Search for the cell housing the specified text and yield its (X, Y) center coordinate. 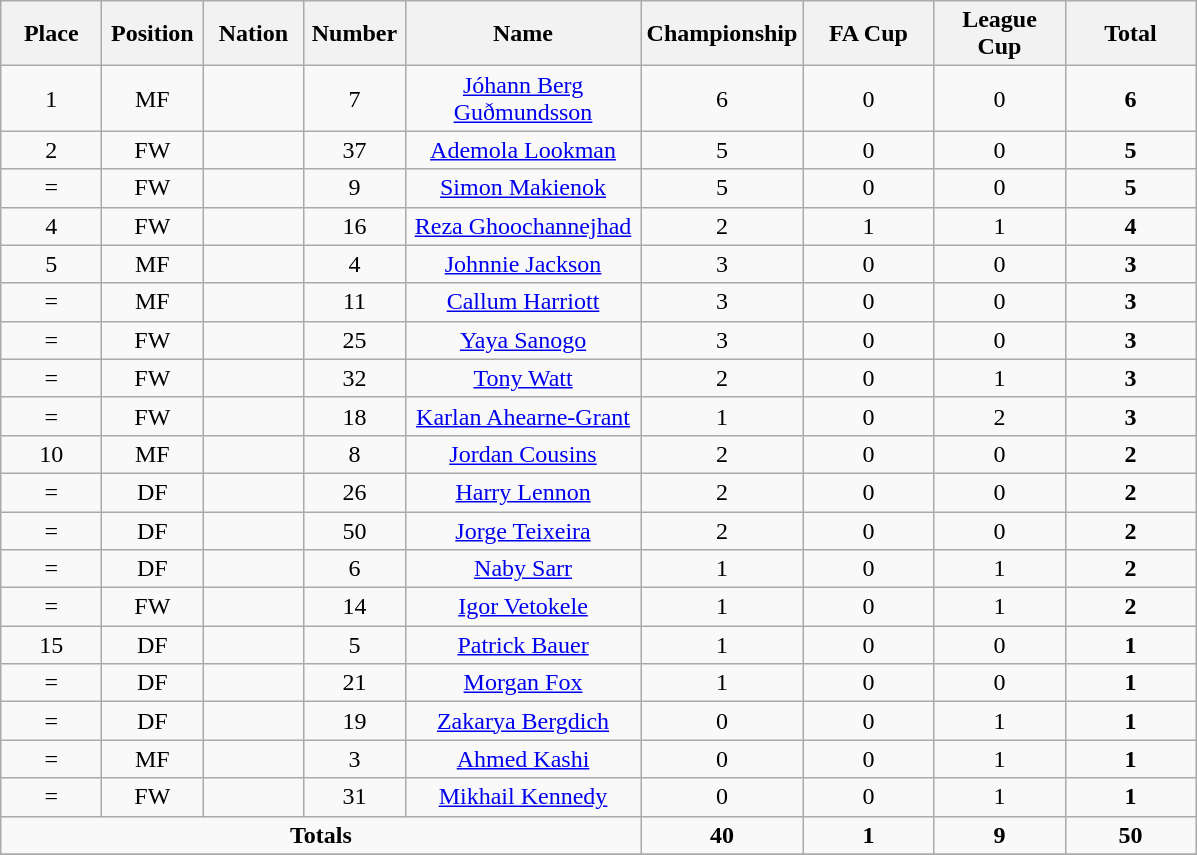
10 (52, 454)
Patrick Bauer (523, 645)
31 (354, 797)
Ahmed Kashi (523, 759)
11 (354, 302)
League Cup (1000, 34)
Position (152, 34)
Totals (321, 835)
Callum Harriott (523, 302)
21 (354, 683)
Jorge Teixeira (523, 531)
Jordan Cousins (523, 454)
Naby Sarr (523, 569)
7 (354, 98)
Karlan Ahearne-Grant (523, 416)
Harry Lennon (523, 492)
32 (354, 378)
19 (354, 721)
Ademola Lookman (523, 150)
26 (354, 492)
15 (52, 645)
Nation (254, 34)
Simon Makienok (523, 188)
37 (354, 150)
Name (523, 34)
18 (354, 416)
Jóhann Berg Guðmundsson (523, 98)
Tony Watt (523, 378)
8 (354, 454)
Yaya Sanogo (523, 340)
FA Cup (868, 34)
Morgan Fox (523, 683)
Reza Ghoochannejhad (523, 226)
Johnnie Jackson (523, 264)
40 (722, 835)
Number (354, 34)
Place (52, 34)
16 (354, 226)
25 (354, 340)
14 (354, 607)
Zakarya Bergdich (523, 721)
Igor Vetokele (523, 607)
Total (1130, 34)
Championship (722, 34)
Mikhail Kennedy (523, 797)
